Pinpoint the cell where the given text exists, returning its (X, Y) midpoint coordinate. 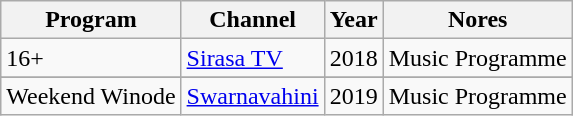
Weekend Winode (91, 96)
2019 (354, 96)
Swarnavahini (252, 96)
Channel (252, 20)
Nores (478, 20)
Year (354, 20)
16+ (91, 58)
Program (91, 20)
2018 (354, 58)
Sirasa TV (252, 58)
